From the cell containing the given text, extract its center point as (X, Y) coordinate. 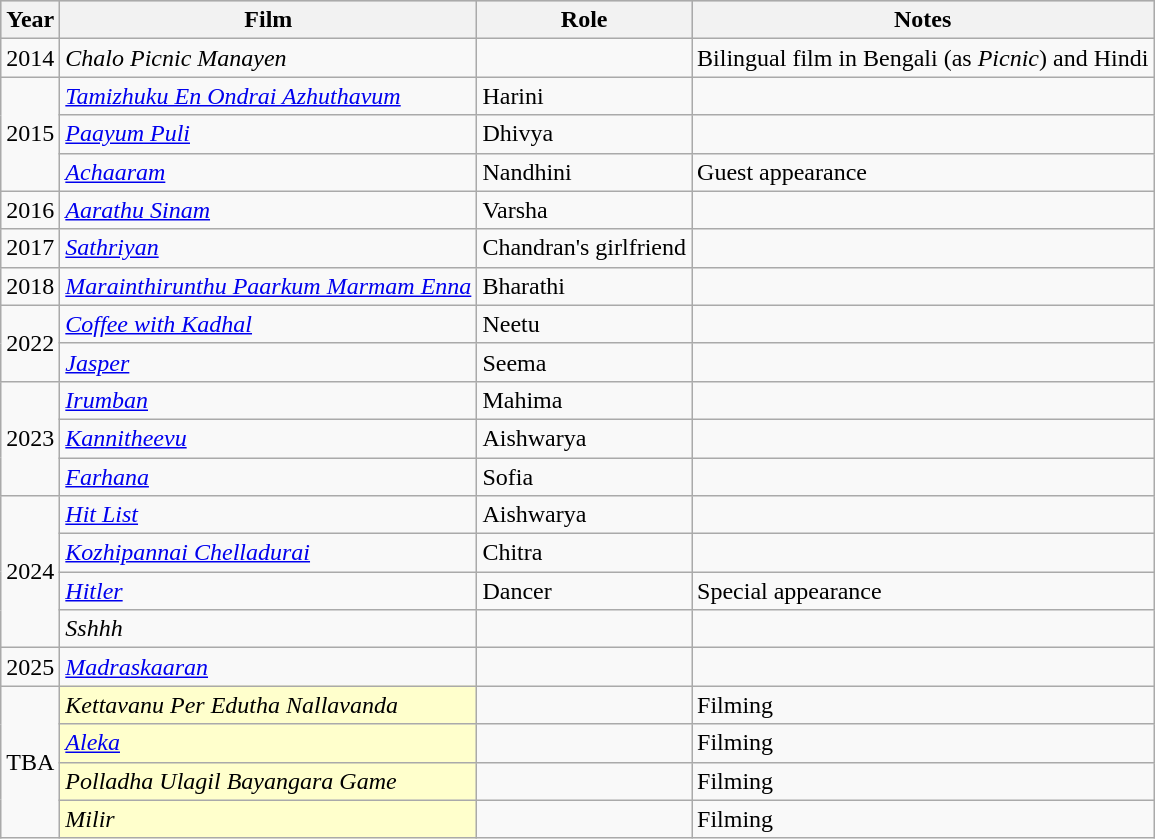
Aarathu Sinam (268, 210)
Bilingual film in Bengali (as Picnic) and Hindi (923, 58)
Chitra (584, 553)
Jasper (268, 362)
Kannitheevu (268, 438)
Irumban (268, 400)
Bharathi (584, 286)
2025 (30, 667)
Seema (584, 362)
Notes (923, 20)
Dhivya (584, 134)
Polladha Ulagil Bayangara Game (268, 781)
Dancer (584, 591)
Hit List (268, 515)
2015 (30, 134)
Mahima (584, 400)
Guest appearance (923, 172)
2024 (30, 572)
Year (30, 20)
Varsha (584, 210)
Farhana (268, 477)
Tamizhuku En Ondrai Azhuthavum (268, 96)
Marainthirunthu Paarkum Marmam Enna (268, 286)
Madraskaaran (268, 667)
Harini (584, 96)
Sofia (584, 477)
Milir (268, 819)
Role (584, 20)
2016 (30, 210)
Sshhh (268, 629)
Sathriyan (268, 248)
2023 (30, 438)
Coffee with Kadhal (268, 324)
Nandhini (584, 172)
Special appearance (923, 591)
Kozhipannai Chelladurai (268, 553)
Achaaram (268, 172)
2014 (30, 58)
2022 (30, 343)
Chandran's girlfriend (584, 248)
Film (268, 20)
2018 (30, 286)
Chalo Picnic Manayen (268, 58)
TBA (30, 762)
Paayum Puli (268, 134)
Kettavanu Per Edutha Nallavanda (268, 705)
Hitler (268, 591)
2017 (30, 248)
Neetu (584, 324)
Aleka (268, 743)
